From the cell containing the given text, extract its center point as (X, Y) coordinate. 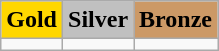
Bronze (176, 20)
Gold (32, 20)
Silver (98, 20)
